Capture the cell that displays the provided text and extract its (x, y) central coordinate. 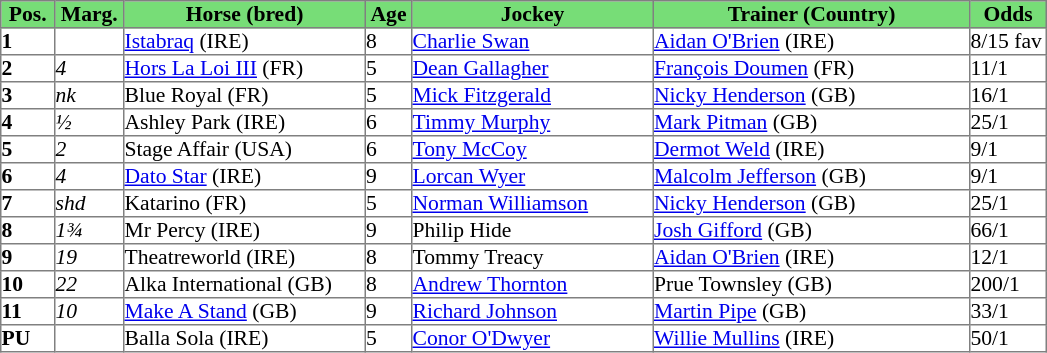
7 (28, 204)
Dato Star (IRE) (245, 176)
Jockey (533, 14)
3 (28, 96)
Katarino (FR) (245, 204)
Blue Royal (FR) (245, 96)
Josh Gifford (GB) (811, 230)
Dean Gallagher (533, 68)
Conor O'Dwyer (533, 338)
Horse (bred) (245, 14)
Tommy Treacy (533, 258)
Theatreworld (IRE) (245, 258)
11 (28, 312)
Tony McCoy (533, 150)
Balla Sola (IRE) (245, 338)
Richard Johnson (533, 312)
Mick Fitzgerald (533, 96)
Malcolm Jefferson (GB) (811, 176)
Willie Mullins (IRE) (811, 338)
Philip Hide (533, 230)
66/1 (1008, 230)
Age (388, 14)
Norman Williamson (533, 204)
Lorcan Wyer (533, 176)
22 (90, 284)
Timmy Murphy (533, 122)
12/1 (1008, 258)
nk (90, 96)
Martin Pipe (GB) (811, 312)
Trainer (Country) (811, 14)
Istabraq (IRE) (245, 42)
Mr Percy (IRE) (245, 230)
Andrew Thornton (533, 284)
Mark Pitman (GB) (811, 122)
Marg. (90, 14)
½ (90, 122)
shd (90, 204)
Prue Townsley (GB) (811, 284)
Stage Affair (USA) (245, 150)
19 (90, 258)
8/15 fav (1008, 42)
200/1 (1008, 284)
Alka International (GB) (245, 284)
Ashley Park (IRE) (245, 122)
Hors La Loi III (FR) (245, 68)
Dermot Weld (IRE) (811, 150)
1¾ (90, 230)
Make A Stand (GB) (245, 312)
PU (28, 338)
Odds (1008, 14)
Pos. (28, 14)
16/1 (1008, 96)
50/1 (1008, 338)
11/1 (1008, 68)
33/1 (1008, 312)
1 (28, 42)
Charlie Swan (533, 42)
François Doumen (FR) (811, 68)
